Pinpoint the cell where the given text exists, returning its (x, y) midpoint coordinate. 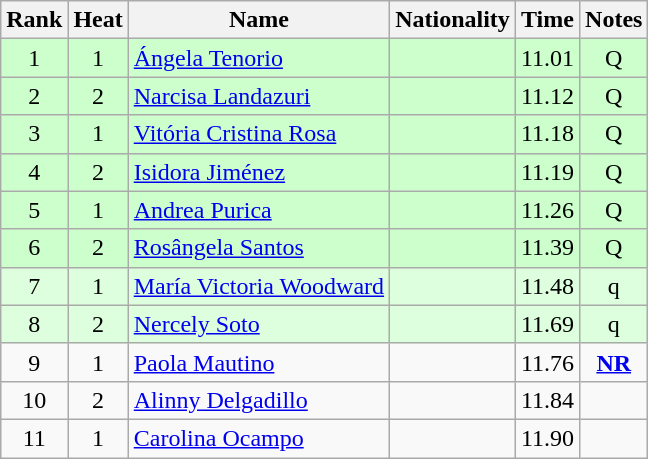
Andrea Purica (258, 210)
11.39 (547, 248)
9 (34, 362)
María Victoria Woodward (258, 286)
Nationality (453, 20)
5 (34, 210)
Rank (34, 20)
11.12 (547, 96)
11.19 (547, 172)
11.18 (547, 134)
7 (34, 286)
Isidora Jiménez (258, 172)
Time (547, 20)
Narcisa Landazuri (258, 96)
11.84 (547, 400)
Notes (614, 20)
10 (34, 400)
Ángela Tenorio (258, 58)
Nercely Soto (258, 324)
11.90 (547, 438)
11.26 (547, 210)
11.76 (547, 362)
11.48 (547, 286)
Name (258, 20)
NR (614, 362)
Vitória Cristina Rosa (258, 134)
Carolina Ocampo (258, 438)
11 (34, 438)
3 (34, 134)
8 (34, 324)
11.01 (547, 58)
Alinny Delgadillo (258, 400)
Rosângela Santos (258, 248)
Heat (98, 20)
4 (34, 172)
Paola Mautino (258, 362)
11.69 (547, 324)
6 (34, 248)
